Identify which cell holds the provided text, then report its [x, y] central coordinate. 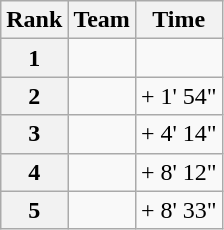
5 [34, 210]
+ 8' 12" [178, 172]
Rank [34, 20]
Team [102, 20]
2 [34, 96]
1 [34, 58]
Time [178, 20]
+ 4' 14" [178, 134]
+ 1' 54" [178, 96]
3 [34, 134]
+ 8' 33" [178, 210]
4 [34, 172]
